Pinpoint the cell where the given text exists, returning its (x, y) midpoint coordinate. 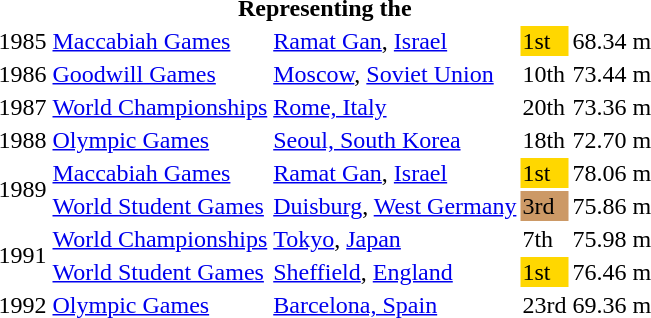
Tokyo, Japan (395, 239)
18th (544, 140)
3rd (544, 206)
Rome, Italy (395, 107)
Goodwill Games (160, 74)
7th (544, 239)
Sheffield, England (395, 272)
10th (544, 74)
Duisburg, West Germany (395, 206)
Moscow, Soviet Union (395, 74)
Seoul, South Korea (395, 140)
Olympic Games (160, 140)
20th (544, 107)
